Return the [X, Y] coordinate for the center point of the cell that contains the specified text.  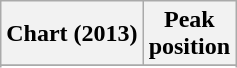
Chart (2013) [72, 34]
Peakposition [189, 34]
